Detect which cell encompasses the target text, then output its (X, Y) center coordinate. 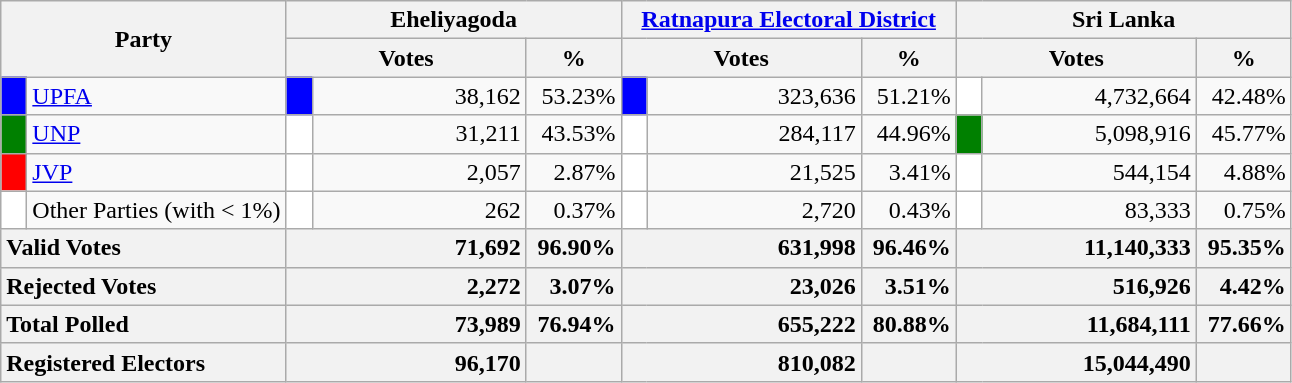
5,098,916 (1089, 134)
UNP (156, 134)
80.88% (908, 324)
2,272 (406, 286)
0.75% (1244, 210)
2.87% (574, 172)
2,057 (419, 172)
23,026 (741, 286)
96,170 (406, 362)
Rejected Votes (144, 286)
15,044,490 (1076, 362)
4,732,664 (1089, 96)
262 (419, 210)
21,525 (754, 172)
38,162 (419, 96)
11,140,333 (1076, 248)
53.23% (574, 96)
77.66% (1244, 324)
96.90% (574, 248)
96.46% (908, 248)
631,998 (741, 248)
Other Parties (with < 1%) (156, 210)
95.35% (1244, 248)
323,636 (754, 96)
Ratnapura Electoral District (788, 20)
44.96% (908, 134)
0.37% (574, 210)
76.94% (574, 324)
83,333 (1089, 210)
544,154 (1089, 172)
2,720 (754, 210)
UPFA (156, 96)
810,082 (741, 362)
73,989 (406, 324)
45.77% (1244, 134)
Total Polled (144, 324)
11,684,111 (1076, 324)
Eheliyagoda (454, 20)
Sri Lanka (1124, 20)
655,222 (741, 324)
Party (144, 39)
3.51% (908, 286)
Registered Electors (144, 362)
3.07% (574, 286)
42.48% (1244, 96)
51.21% (908, 96)
31,211 (419, 134)
Valid Votes (144, 248)
0.43% (908, 210)
3.41% (908, 172)
71,692 (406, 248)
516,926 (1076, 286)
JVP (156, 172)
284,117 (754, 134)
4.42% (1244, 286)
43.53% (574, 134)
4.88% (1244, 172)
